For the text-containing cell, return its midpoint in (x, y) coordinate format. 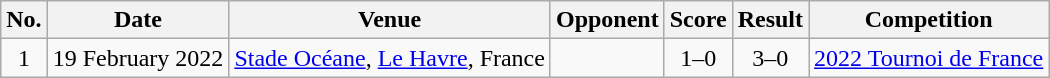
Date (138, 20)
1 (24, 58)
3–0 (770, 58)
Score (698, 20)
Opponent (607, 20)
Competition (929, 20)
Result (770, 20)
19 February 2022 (138, 58)
Venue (390, 20)
Stade Océane, Le Havre, France (390, 58)
1–0 (698, 58)
2022 Tournoi de France (929, 58)
No. (24, 20)
